Detect which cell encompasses the target text, then output its (X, Y) center coordinate. 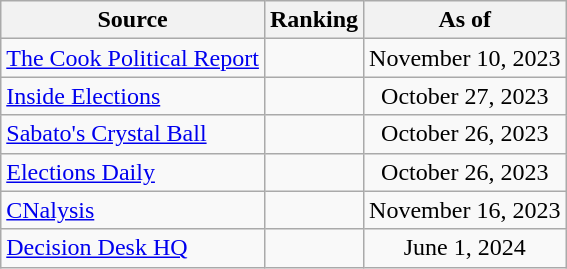
The Cook Political Report (133, 58)
CNalysis (133, 210)
June 1, 2024 (465, 248)
Elections Daily (133, 172)
October 27, 2023 (465, 96)
Ranking (314, 20)
Inside Elections (133, 96)
Sabato's Crystal Ball (133, 134)
November 10, 2023 (465, 58)
As of (465, 20)
Source (133, 20)
November 16, 2023 (465, 210)
Decision Desk HQ (133, 248)
